Output the [x, y] coordinate of the center of the cell containing the given text.  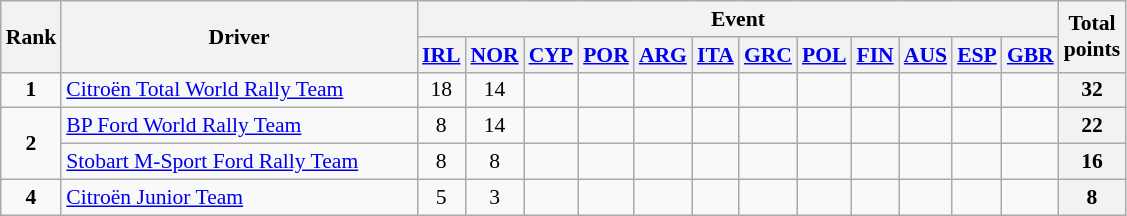
1 [32, 90]
22 [1092, 126]
ESP [977, 55]
18 [442, 90]
Totalpoints [1092, 36]
NOR [495, 55]
AUS [926, 55]
Rank [32, 36]
Citroën Junior Team [239, 197]
POL [824, 55]
GBR [1030, 55]
32 [1092, 90]
FIN [874, 55]
Citroën Total World Rally Team [239, 90]
2 [32, 144]
ARG [663, 55]
Event [738, 19]
5 [442, 197]
3 [495, 197]
IRL [442, 55]
16 [1092, 162]
Stobart M-Sport Ford Rally Team [239, 162]
GRC [768, 55]
CYP [551, 55]
POR [606, 55]
ITA [716, 55]
BP Ford World Rally Team [239, 126]
4 [32, 197]
Driver [239, 36]
